Return (X, Y) of the center of cell containing provided text 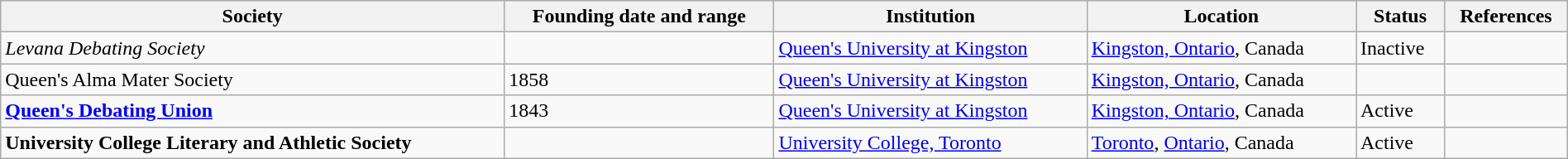
University College Literary and Athletic Society (253, 142)
University College, Toronto (930, 142)
Society (253, 17)
Location (1221, 17)
Inactive (1401, 48)
Founding date and range (639, 17)
Status (1401, 17)
Institution (930, 17)
1858 (639, 79)
1843 (639, 111)
Levana Debating Society (253, 48)
References (1507, 17)
Queen's Debating Union (253, 111)
Toronto, Ontario, Canada (1221, 142)
Queen's Alma Mater Society (253, 79)
